Pinpoint the cell where the given text exists, returning its (X, Y) midpoint coordinate. 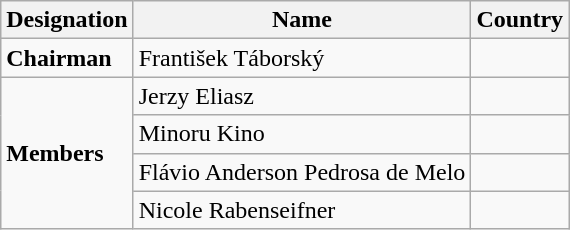
Flávio Anderson Pedrosa de Melo (302, 172)
Chairman (67, 58)
Name (302, 20)
František Táborský (302, 58)
Members (67, 153)
Designation (67, 20)
Minoru Kino (302, 134)
Nicole Rabenseifner (302, 210)
Country (520, 20)
Jerzy Eliasz (302, 96)
